Find where the given text appears and provide that cell's center as [x, y] coordinate. 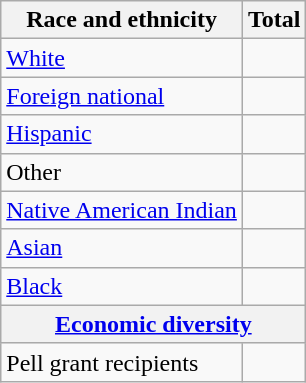
Hispanic [122, 134]
Other [122, 172]
Race and ethnicity [122, 20]
Foreign national [122, 96]
Economic diversity [154, 324]
Asian [122, 248]
Pell grant recipients [122, 362]
Total [274, 20]
White [122, 58]
Native American Indian [122, 210]
Black [122, 286]
